Locate the cell with the specified text and output its [x, y] center coordinate. 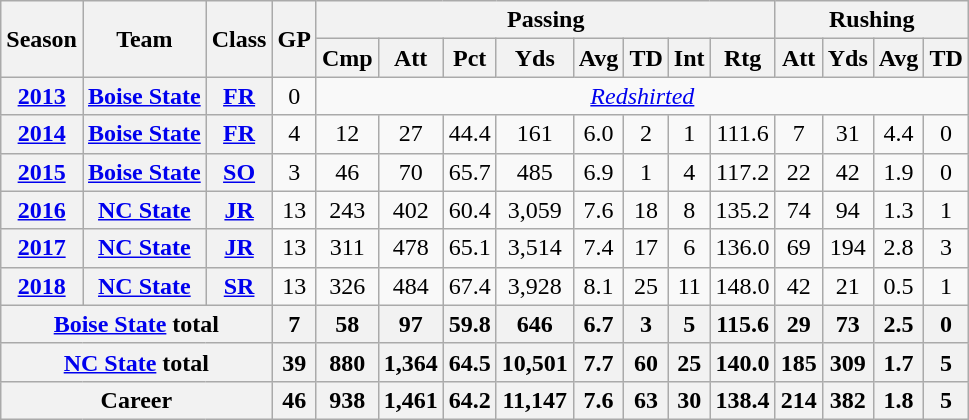
63 [646, 400]
30 [689, 400]
Passing [546, 20]
60 [646, 362]
22 [798, 172]
12 [347, 134]
1,461 [410, 400]
161 [534, 134]
243 [347, 210]
94 [848, 210]
326 [347, 286]
2.5 [898, 324]
NC State total [136, 362]
4.4 [898, 134]
478 [410, 248]
GP [294, 39]
64.5 [470, 362]
6.9 [598, 172]
2016 [42, 210]
1.3 [898, 210]
115.6 [742, 324]
39 [294, 362]
485 [534, 172]
17 [646, 248]
111.6 [742, 134]
31 [848, 134]
Rushing [872, 20]
Boise State total [136, 324]
117.2 [742, 172]
484 [410, 286]
74 [798, 210]
Class [239, 39]
11,147 [534, 400]
402 [410, 210]
44.4 [470, 134]
214 [798, 400]
2 [646, 134]
1.9 [898, 172]
21 [848, 286]
6 [689, 248]
185 [798, 362]
6.7 [598, 324]
Redshirted [642, 96]
2014 [42, 134]
646 [534, 324]
382 [848, 400]
938 [347, 400]
138.4 [742, 400]
135.2 [742, 210]
58 [347, 324]
SR [239, 286]
Int [689, 58]
309 [848, 362]
1.8 [898, 400]
27 [410, 134]
Cmp [347, 58]
Career [136, 400]
148.0 [742, 286]
29 [798, 324]
SO [239, 172]
97 [410, 324]
136.0 [742, 248]
7.7 [598, 362]
2017 [42, 248]
2.8 [898, 248]
Rtg [742, 58]
140.0 [742, 362]
880 [347, 362]
311 [347, 248]
1,364 [410, 362]
64.2 [470, 400]
194 [848, 248]
70 [410, 172]
10,501 [534, 362]
Pct [470, 58]
8 [689, 210]
60.4 [470, 210]
3,514 [534, 248]
7.4 [598, 248]
65.1 [470, 248]
8.1 [598, 286]
67.4 [470, 286]
59.8 [470, 324]
3,059 [534, 210]
2013 [42, 96]
69 [798, 248]
65.7 [470, 172]
18 [646, 210]
73 [848, 324]
0.5 [898, 286]
3,928 [534, 286]
1.7 [898, 362]
Team [144, 39]
6.0 [598, 134]
2015 [42, 172]
Season [42, 39]
11 [689, 286]
2018 [42, 286]
